Determine the [X, Y] coordinate at the center of the cell enclosing the given text.  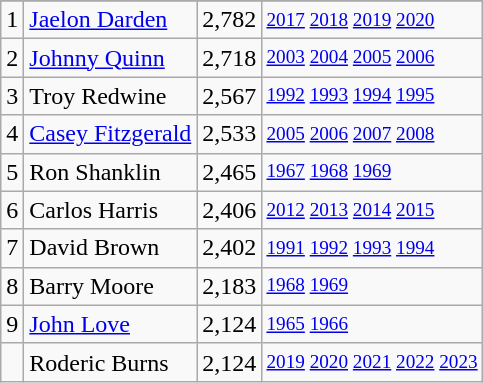
2,567 [230, 96]
David Brown [110, 248]
2003 2004 2005 2006 [372, 58]
2012 2013 2014 2015 [372, 210]
1991 1992 1993 1994 [372, 248]
9 [12, 324]
Casey Fitzgerald [110, 134]
Roderic Burns [110, 362]
Ron Shanklin [110, 172]
Barry Moore [110, 286]
2,533 [230, 134]
1992 1993 1994 1995 [372, 96]
John Love [110, 324]
Johnny Quinn [110, 58]
2,782 [230, 20]
2,402 [230, 248]
Troy Redwine [110, 96]
8 [12, 286]
1 [12, 20]
3 [12, 96]
2,718 [230, 58]
2 [12, 58]
5 [12, 172]
2,465 [230, 172]
2005 2006 2007 2008 [372, 134]
1965 1966 [372, 324]
1967 1968 1969 [372, 172]
2017 2018 2019 2020 [372, 20]
1968 1969 [372, 286]
6 [12, 210]
4 [12, 134]
2019 2020 2021 2022 2023 [372, 362]
Jaelon Darden [110, 20]
7 [12, 248]
Carlos Harris [110, 210]
2,183 [230, 286]
2,406 [230, 210]
